For the text-containing cell, return its midpoint in [x, y] coordinate format. 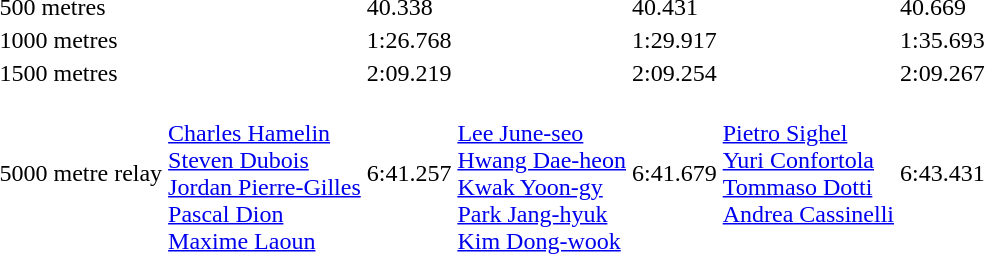
1:26.768 [409, 40]
1:29.917 [675, 40]
2:09.219 [409, 73]
2:09.254 [675, 73]
